Provide the [x, y] coordinate of the cell's center where the given text is located.  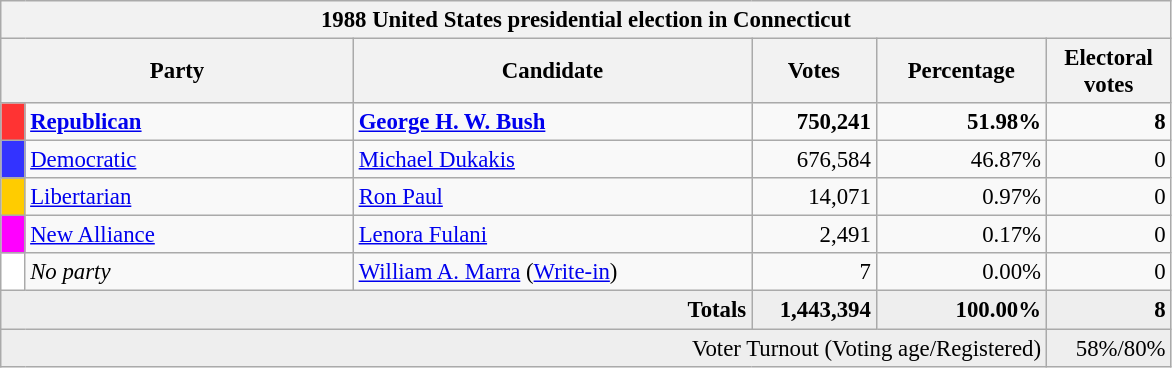
7 [814, 273]
750,241 [814, 122]
14,071 [814, 197]
New Alliance [189, 235]
Libertarian [189, 197]
Republican [189, 122]
George H. W. Bush [552, 122]
Party [178, 72]
Percentage [961, 72]
2,491 [814, 235]
Michael Dukakis [552, 160]
58%/80% [1108, 348]
Lenora Fulani [552, 235]
William A. Marra (Write-in) [552, 273]
Democratic [189, 160]
Ron Paul [552, 197]
No party [189, 273]
Electoral votes [1108, 72]
100.00% [961, 310]
676,584 [814, 160]
Totals [376, 310]
Voter Turnout (Voting age/Registered) [524, 348]
Votes [814, 72]
1988 United States presidential election in Connecticut [586, 20]
0.00% [961, 273]
1,443,394 [814, 310]
0.17% [961, 235]
Candidate [552, 72]
51.98% [961, 122]
46.87% [961, 160]
0.97% [961, 197]
